Detect which cell encompasses the target text, then output its [x, y] center coordinate. 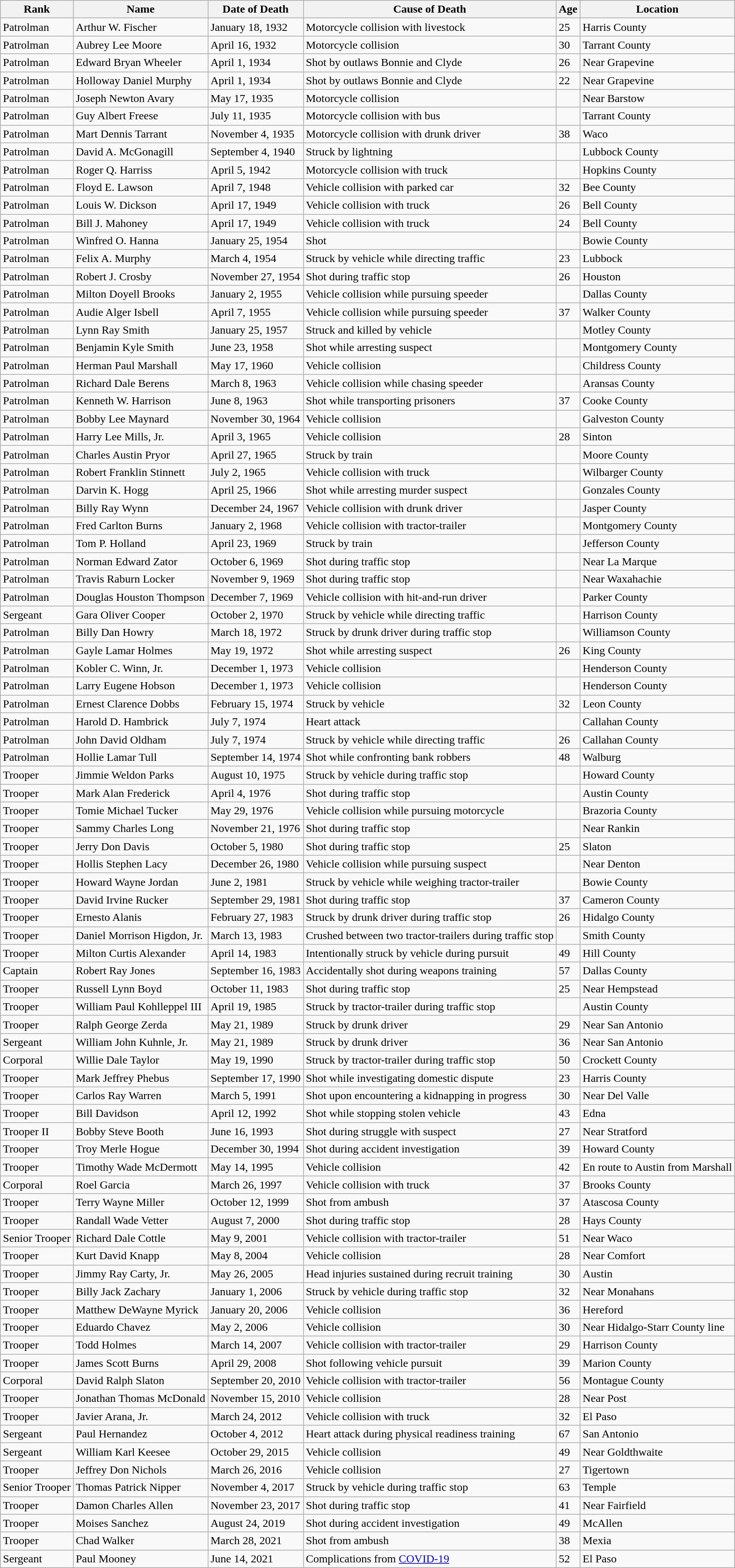
Complications from COVID-19 [429, 1559]
March 28, 2021 [255, 1541]
56 [568, 1381]
March 26, 1997 [255, 1185]
Carlos Ray Warren [140, 1096]
Jefferson County [657, 544]
Parker County [657, 597]
October 11, 1983 [255, 989]
January 20, 2006 [255, 1309]
Gara Oliver Cooper [140, 615]
April 5, 1942 [255, 169]
Hays County [657, 1220]
Smith County [657, 935]
Near Monahans [657, 1291]
Benjamin Kyle Smith [140, 348]
Near Stratford [657, 1131]
May 19, 1972 [255, 650]
July 2, 1965 [255, 472]
Fred Carlton Burns [140, 526]
Wilbarger County [657, 472]
David Irvine Rucker [140, 900]
Harold D. Hambrick [140, 722]
Louis W. Dickson [140, 205]
November 21, 1976 [255, 829]
Intentionally struck by vehicle during pursuit [429, 953]
January 2, 1955 [255, 294]
Guy Albert Freese [140, 116]
April 19, 1985 [255, 1006]
Javier Arana, Jr. [140, 1416]
San Antonio [657, 1434]
September 14, 1974 [255, 757]
April 4, 1976 [255, 793]
William John Kuhnle, Jr. [140, 1042]
Ernesto Alanis [140, 918]
Robert Franklin Stinnett [140, 472]
Aubrey Lee Moore [140, 45]
James Scott Burns [140, 1363]
William Karl Keesee [140, 1452]
Walker County [657, 312]
Vehicle collision with hit-and-run driver [429, 597]
Lynn Ray Smith [140, 330]
Location [657, 9]
October 4, 2012 [255, 1434]
Shot during struggle with suspect [429, 1131]
Billy Jack Zachary [140, 1291]
September 16, 1983 [255, 971]
Jimmy Ray Carty, Jr. [140, 1274]
Montague County [657, 1381]
Name [140, 9]
April 29, 2008 [255, 1363]
Jeffrey Don Nichols [140, 1470]
Willie Dale Taylor [140, 1060]
Matthew DeWayne Myrick [140, 1309]
January 18, 1932 [255, 27]
67 [568, 1434]
April 14, 1983 [255, 953]
William Paul Kohlleppel III [140, 1006]
Bee County [657, 187]
John David Oldham [140, 739]
Slaton [657, 846]
Jimmie Weldon Parks [140, 775]
March 24, 2012 [255, 1416]
February 15, 1974 [255, 704]
Atascosa County [657, 1203]
51 [568, 1238]
Ernest Clarence Dobbs [140, 704]
September 20, 2010 [255, 1381]
Near Hidalgo-Starr County line [657, 1327]
June 14, 2021 [255, 1559]
August 10, 1975 [255, 775]
November 15, 2010 [255, 1399]
April 23, 1969 [255, 544]
Billy Ray Wynn [140, 508]
Head injuries sustained during recruit training [429, 1274]
April 25, 1966 [255, 490]
September 29, 1981 [255, 900]
Robert Ray Jones [140, 971]
March 5, 1991 [255, 1096]
November 4, 1935 [255, 134]
May 29, 1976 [255, 811]
Randall Wade Vetter [140, 1220]
Kenneth W. Harrison [140, 401]
Vehicle collision while pursuing motorcycle [429, 811]
May 2, 2006 [255, 1327]
Aransas County [657, 383]
January 25, 1954 [255, 241]
March 26, 2016 [255, 1470]
Lubbock [657, 259]
Larry Eugene Hobson [140, 686]
November 9, 1969 [255, 579]
Milton Curtis Alexander [140, 953]
Near Goldthwaite [657, 1452]
November 27, 1954 [255, 277]
Shot upon encountering a kidnapping in progress [429, 1096]
May 14, 1995 [255, 1167]
September 17, 1990 [255, 1078]
Edward Bryan Wheeler [140, 63]
October 6, 1969 [255, 562]
Tomie Michael Tucker [140, 811]
Walburg [657, 757]
Milton Doyell Brooks [140, 294]
Cooke County [657, 401]
Hollis Stephen Lacy [140, 864]
June 16, 1993 [255, 1131]
Charles Austin Pryor [140, 454]
Harry Lee Mills, Jr. [140, 437]
Trooper II [37, 1131]
May 26, 2005 [255, 1274]
December 24, 1967 [255, 508]
Near Barstow [657, 98]
Darvin K. Hogg [140, 490]
Shot while investigating domestic dispute [429, 1078]
June 23, 1958 [255, 348]
Winfred O. Hanna [140, 241]
May 19, 1990 [255, 1060]
Kurt David Knapp [140, 1256]
Struck and killed by vehicle [429, 330]
Richard Dale Cottle [140, 1238]
Russell Lynn Boyd [140, 989]
Moises Sanchez [140, 1523]
Houston [657, 277]
February 27, 1983 [255, 918]
Shot while transporting prisoners [429, 401]
Near La Marque [657, 562]
Felix A. Murphy [140, 259]
Travis Raburn Locker [140, 579]
July 11, 1935 [255, 116]
Near Denton [657, 864]
Shot while arresting murder suspect [429, 490]
April 12, 1992 [255, 1114]
Todd Holmes [140, 1345]
Crockett County [657, 1060]
March 14, 2007 [255, 1345]
Marion County [657, 1363]
October 5, 1980 [255, 846]
Cameron County [657, 900]
Struck by vehicle [429, 704]
Hollie Lamar Tull [140, 757]
Temple [657, 1488]
October 12, 1999 [255, 1203]
57 [568, 971]
Age [568, 9]
Accidentally shot during weapons training [429, 971]
Vehicle collision with drunk driver [429, 508]
Troy Merle Hogue [140, 1149]
August 7, 2000 [255, 1220]
En route to Austin from Marshall [657, 1167]
Ralph George Zerda [140, 1024]
Shot following vehicle pursuit [429, 1363]
Bill J. Mahoney [140, 223]
King County [657, 650]
April 16, 1932 [255, 45]
Brooks County [657, 1185]
Paul Mooney [140, 1559]
Jasper County [657, 508]
March 18, 1972 [255, 633]
December 7, 1969 [255, 597]
Near Waco [657, 1238]
December 30, 1994 [255, 1149]
Gayle Lamar Holmes [140, 650]
Date of Death [255, 9]
Hill County [657, 953]
Arthur W. Fischer [140, 27]
Jerry Don Davis [140, 846]
Shot while confronting bank robbers [429, 757]
David A. McGonagill [140, 152]
Shot [429, 241]
Terry Wayne Miller [140, 1203]
Waco [657, 134]
Damon Charles Allen [140, 1505]
May 8, 2004 [255, 1256]
December 26, 1980 [255, 864]
Near Rankin [657, 829]
Shot while stopping stolen vehicle [429, 1114]
Struck by vehicle while weighing tractor-trailer [429, 882]
Floyd E. Lawson [140, 187]
Chad Walker [140, 1541]
Sinton [657, 437]
Childress County [657, 365]
Rank [37, 9]
Edna [657, 1114]
Herman Paul Marshall [140, 365]
Vehicle collision while pursuing suspect [429, 864]
Near Comfort [657, 1256]
Joseph Newton Avary [140, 98]
Bobby Steve Booth [140, 1131]
Eduardo Chavez [140, 1327]
Near Fairfield [657, 1505]
Motorcycle collision with bus [429, 116]
Near Hempstead [657, 989]
Crushed between two tractor-trailers during traffic stop [429, 935]
Williamson County [657, 633]
Gonzales County [657, 490]
Sammy Charles Long [140, 829]
Lubbock County [657, 152]
Motorcycle collision with drunk driver [429, 134]
April 3, 1965 [255, 437]
October 2, 1970 [255, 615]
November 30, 1964 [255, 419]
Bobby Lee Maynard [140, 419]
November 23, 2017 [255, 1505]
Near Waxahachie [657, 579]
April 7, 1955 [255, 312]
Heart attack during physical readiness training [429, 1434]
May 9, 2001 [255, 1238]
Tigertown [657, 1470]
Thomas Patrick Nipper [140, 1488]
April 27, 1965 [255, 454]
June 8, 1963 [255, 401]
Captain [37, 971]
Mark Alan Frederick [140, 793]
43 [568, 1114]
Hopkins County [657, 169]
January 1, 2006 [255, 1291]
May 17, 1935 [255, 98]
Leon County [657, 704]
June 2, 1981 [255, 882]
Mart Dennis Tarrant [140, 134]
April 7, 1948 [255, 187]
Near Del Valle [657, 1096]
November 4, 2017 [255, 1488]
Motorcycle collision with truck [429, 169]
March 13, 1983 [255, 935]
Near Post [657, 1399]
Jonathan Thomas McDonald [140, 1399]
41 [568, 1505]
50 [568, 1060]
January 2, 1968 [255, 526]
August 24, 2019 [255, 1523]
September 4, 1940 [255, 152]
Audie Alger Isbell [140, 312]
Kobler C. Winn, Jr. [140, 668]
Bill Davidson [140, 1114]
63 [568, 1488]
Norman Edward Zator [140, 562]
Robert J. Crosby [140, 277]
Heart attack [429, 722]
Hereford [657, 1309]
Moore County [657, 454]
Mark Jeffrey Phebus [140, 1078]
Mexia [657, 1541]
Roel Garcia [140, 1185]
Vehicle collision with parked car [429, 187]
Paul Hernandez [140, 1434]
March 8, 1963 [255, 383]
52 [568, 1559]
Austin [657, 1274]
Richard Dale Berens [140, 383]
January 25, 1957 [255, 330]
Daniel Morrison Higdon, Jr. [140, 935]
Motorcycle collision with livestock [429, 27]
Howard Wayne Jordan [140, 882]
Galveston County [657, 419]
McAllen [657, 1523]
Vehicle collision while chasing speeder [429, 383]
Brazoria County [657, 811]
Roger Q. Harriss [140, 169]
Struck by lightning [429, 152]
42 [568, 1167]
March 4, 1954 [255, 259]
October 29, 2015 [255, 1452]
Billy Dan Howry [140, 633]
22 [568, 80]
24 [568, 223]
Hidalgo County [657, 918]
48 [568, 757]
Cause of Death [429, 9]
May 17, 1960 [255, 365]
Holloway Daniel Murphy [140, 80]
Douglas Houston Thompson [140, 597]
Tom P. Holland [140, 544]
Timothy Wade McDermott [140, 1167]
Motley County [657, 330]
David Ralph Slaton [140, 1381]
